Detect which cell encompasses the target text, then output its (X, Y) center coordinate. 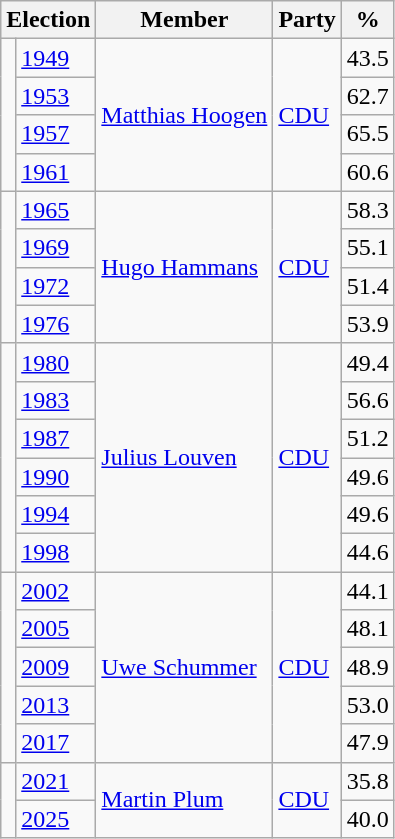
2021 (56, 781)
1987 (56, 438)
53.0 (368, 705)
Uwe Schummer (184, 667)
2005 (56, 629)
% (368, 20)
1949 (56, 58)
44.6 (368, 553)
1994 (56, 515)
49.4 (368, 362)
40.0 (368, 819)
1990 (56, 477)
1976 (56, 324)
1953 (56, 96)
1998 (56, 553)
55.1 (368, 248)
2013 (56, 705)
1957 (56, 134)
35.8 (368, 781)
48.9 (368, 667)
62.7 (368, 96)
65.5 (368, 134)
58.3 (368, 210)
51.2 (368, 438)
Member (184, 20)
47.9 (368, 743)
Hugo Hammans (184, 267)
60.6 (368, 172)
2025 (56, 819)
48.1 (368, 629)
44.1 (368, 591)
1969 (56, 248)
1980 (56, 362)
2017 (56, 743)
2002 (56, 591)
56.6 (368, 400)
Julius Louven (184, 457)
1965 (56, 210)
1961 (56, 172)
Party (307, 20)
1983 (56, 400)
Martin Plum (184, 800)
1972 (56, 286)
51.4 (368, 286)
53.9 (368, 324)
Election (48, 20)
Matthias Hoogen (184, 115)
2009 (56, 667)
43.5 (368, 58)
